From the cell containing the given text, extract its center point as [X, Y] coordinate. 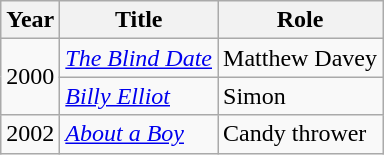
Matthew Davey [300, 58]
Billy Elliot [139, 96]
Year [30, 20]
About a Boy [139, 134]
2002 [30, 134]
Candy thrower [300, 134]
2000 [30, 77]
Simon [300, 96]
Title [139, 20]
The Blind Date [139, 58]
Role [300, 20]
